Locate the cell with the specified text and output its [x, y] center coordinate. 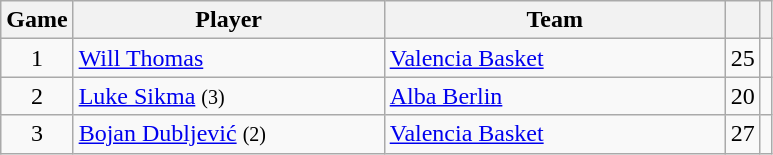
25 [742, 58]
2 [37, 96]
3 [37, 134]
Player [228, 20]
20 [742, 96]
Will Thomas [228, 58]
27 [742, 134]
Game [37, 20]
Luke Sikma (3) [228, 96]
Alba Berlin [554, 96]
Bojan Dubljević (2) [228, 134]
Team [554, 20]
1 [37, 58]
